For the text-containing cell, return its midpoint in (X, Y) coordinate format. 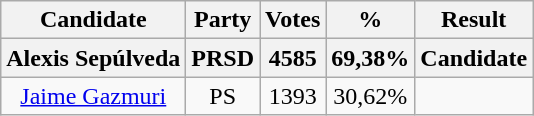
4585 (293, 58)
1393 (293, 96)
PRSD (223, 58)
Result (474, 20)
% (370, 20)
Party (223, 20)
Votes (293, 20)
PS (223, 96)
Jaime Gazmuri (94, 96)
Alexis Sepúlveda (94, 58)
30,62% (370, 96)
69,38% (370, 58)
